Return the [X, Y] coordinate for the center point of the cell that contains the specified text.  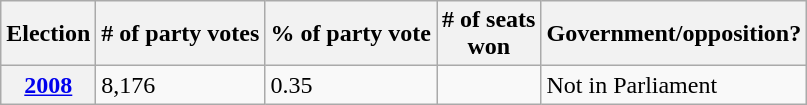
8,176 [180, 85]
0.35 [351, 85]
2008 [48, 85]
Government/opposition? [674, 34]
% of party vote [351, 34]
Election [48, 34]
# of party votes [180, 34]
Not in Parliament [674, 85]
# of seatswon [489, 34]
